Return (X, Y) of the center of cell containing provided text 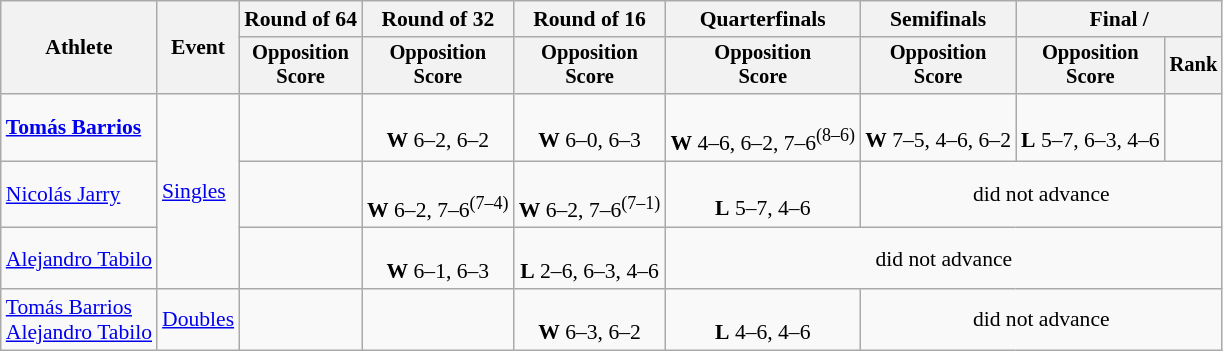
W 4–6, 6–2, 7–6(8–6) (762, 128)
W 6–2, 7–6(7–4) (438, 194)
W 6–3, 6–2 (590, 320)
Rank (1194, 66)
Tomás BarriosAlejandro Tabilo (79, 320)
Semifinals (938, 19)
Doubles (198, 320)
W 6–2, 7–6(7–1) (590, 194)
Nicolás Jarry (79, 194)
L 2–6, 6–3, 4–6 (590, 258)
Round of 32 (438, 19)
Event (198, 48)
Final / (1119, 19)
W 6–1, 6–3 (438, 258)
L 5–7, 6–3, 4–6 (1090, 128)
L 4–6, 4–6 (762, 320)
Round of 64 (300, 19)
Tomás Barrios (79, 128)
L 5–7, 4–6 (762, 194)
Singles (198, 192)
W 6–2, 6–2 (438, 128)
W 7–5, 4–6, 6–2 (938, 128)
Quarterfinals (762, 19)
Round of 16 (590, 19)
Alejandro Tabilo (79, 258)
W 6–0, 6–3 (590, 128)
Athlete (79, 48)
